Pinpoint the cell where the given text exists, returning its [x, y] midpoint coordinate. 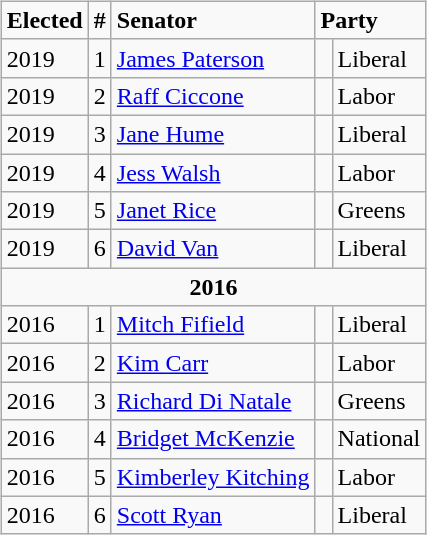
David Van [213, 249]
Scott Ryan [213, 515]
Bridget McKenzie [213, 439]
Elected [44, 20]
Richard Di Natale [213, 401]
Party [370, 20]
Senator [213, 20]
Kim Carr [213, 363]
Janet Rice [213, 211]
# [100, 20]
Kimberley Kitching [213, 477]
Mitch Fifield [213, 325]
National [379, 439]
Jess Walsh [213, 173]
James Paterson [213, 58]
Jane Hume [213, 134]
Raff Ciccone [213, 96]
